Output the (X, Y) coordinate of the center of the cell containing the given text.  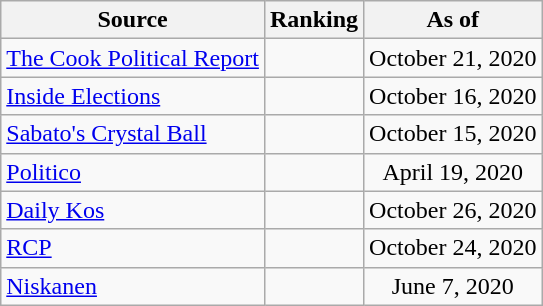
Daily Kos (133, 210)
Source (133, 20)
June 7, 2020 (453, 286)
October 26, 2020 (453, 210)
Sabato's Crystal Ball (133, 134)
October 24, 2020 (453, 248)
RCP (133, 248)
Inside Elections (133, 96)
The Cook Political Report (133, 58)
Niskanen (133, 286)
Ranking (314, 20)
As of (453, 20)
October 15, 2020 (453, 134)
April 19, 2020 (453, 172)
October 21, 2020 (453, 58)
October 16, 2020 (453, 96)
Politico (133, 172)
